Scan for the cell matching the given text and deliver its (X, Y) coordinate at center. 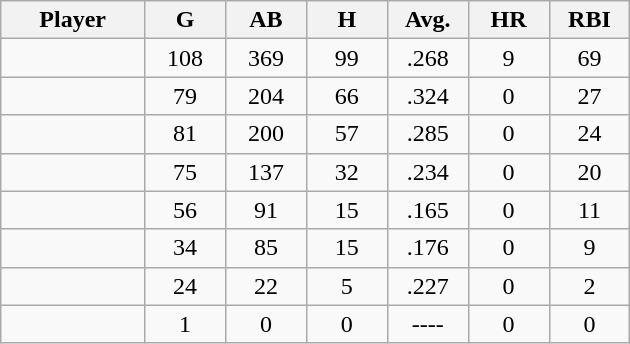
99 (346, 58)
Player (73, 20)
.176 (428, 248)
79 (186, 96)
.165 (428, 210)
66 (346, 96)
137 (266, 172)
34 (186, 248)
G (186, 20)
.285 (428, 134)
RBI (590, 20)
.234 (428, 172)
H (346, 20)
20 (590, 172)
27 (590, 96)
85 (266, 248)
1 (186, 324)
108 (186, 58)
---- (428, 324)
91 (266, 210)
.227 (428, 286)
56 (186, 210)
22 (266, 286)
.268 (428, 58)
32 (346, 172)
2 (590, 286)
200 (266, 134)
204 (266, 96)
5 (346, 286)
81 (186, 134)
57 (346, 134)
.324 (428, 96)
75 (186, 172)
HR (508, 20)
11 (590, 210)
69 (590, 58)
AB (266, 20)
Avg. (428, 20)
369 (266, 58)
